For the text-containing cell, return its midpoint in [X, Y] coordinate format. 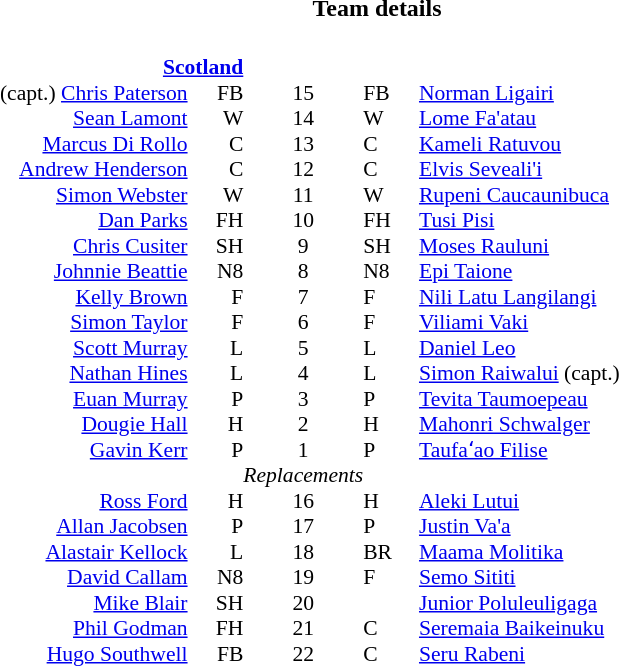
4 [303, 373]
18 [303, 552]
8 [303, 271]
21 [303, 629]
13 [303, 144]
17 [303, 527]
12 [303, 169]
7 [303, 297]
1 [303, 450]
14 [303, 119]
3 [303, 399]
9 [303, 246]
15 [303, 93]
10 [303, 221]
6 [303, 323]
20 [303, 603]
11 [303, 195]
Replacements [303, 475]
16 [303, 501]
BR [391, 552]
19 [303, 577]
5 [303, 348]
2 [303, 425]
